Locate the cell with the specified text and output its (x, y) center coordinate. 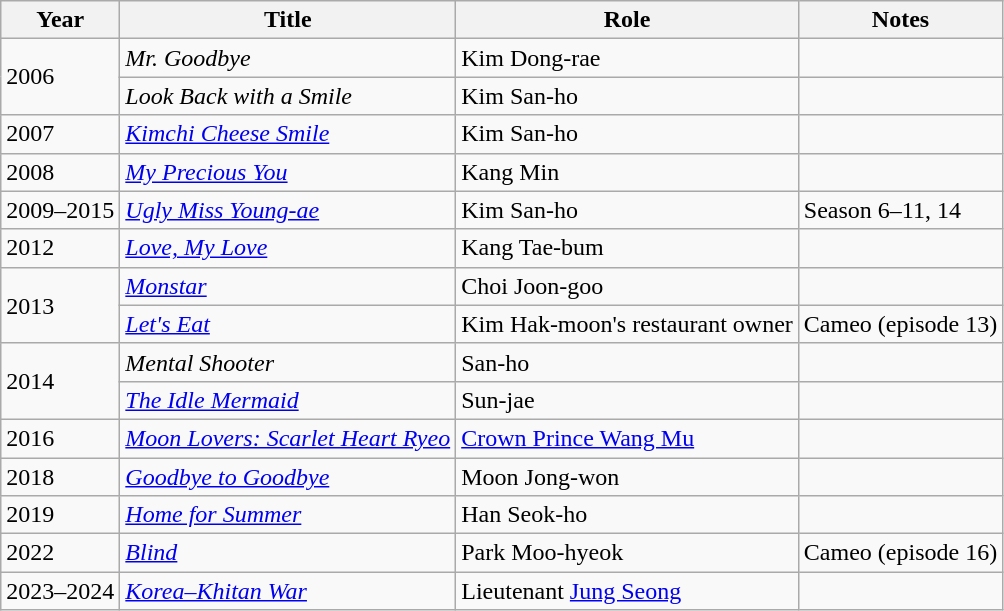
Home for Summer (288, 515)
Role (628, 20)
2016 (60, 438)
2022 (60, 553)
Notes (900, 20)
Blind (288, 553)
Title (288, 20)
Crown Prince Wang Mu (628, 438)
Year (60, 20)
Moon Lovers: Scarlet Heart Ryeo (288, 438)
2009–2015 (60, 210)
2013 (60, 305)
Korea–Khitan War (288, 591)
San-ho (628, 362)
Love, My Love (288, 248)
Choi Joon-goo (628, 286)
Goodbye to Goodbye (288, 477)
The Idle Mermaid (288, 400)
2018 (60, 477)
My Precious You (288, 172)
Cameo (episode 13) (900, 324)
Look Back with a Smile (288, 96)
Kang Tae-bum (628, 248)
Kang Min (628, 172)
Mental Shooter (288, 362)
Lieutenant Jung Seong (628, 591)
2008 (60, 172)
Han Seok-ho (628, 515)
2023–2024 (60, 591)
2007 (60, 134)
2006 (60, 77)
Season 6–11, 14 (900, 210)
Monstar (288, 286)
Kim Hak-moon's restaurant owner (628, 324)
2019 (60, 515)
Cameo (episode 16) (900, 553)
2014 (60, 381)
Let's Eat (288, 324)
2012 (60, 248)
Park Moo-hyeok (628, 553)
Mr. Goodbye (288, 58)
Sun-jae (628, 400)
Moon Jong-won (628, 477)
Kimchi Cheese Smile (288, 134)
Ugly Miss Young-ae (288, 210)
Kim Dong-rae (628, 58)
